Detect which cell encompasses the target text, then output its [X, Y] center coordinate. 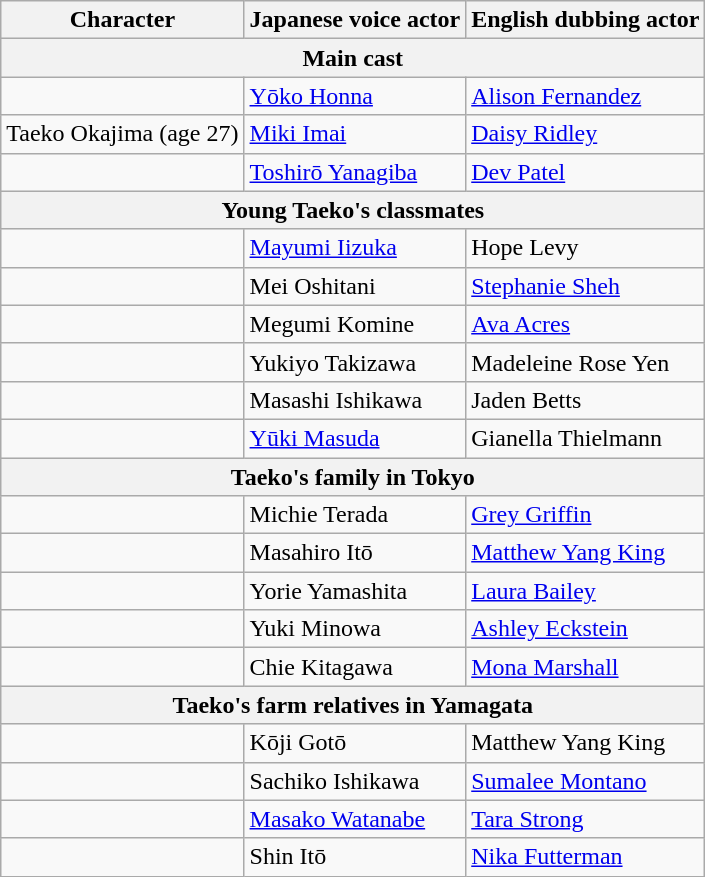
Masahiro Itō [355, 553]
Jaden Betts [586, 400]
Alison Fernandez [586, 96]
Mei Oshitani [355, 286]
Tara Strong [586, 819]
Stephanie Sheh [586, 286]
Grey Griffin [586, 515]
Yūki Masuda [355, 438]
Chie Kitagawa [355, 667]
Taeko's farm relatives in Yamagata [353, 705]
Masashi Ishikawa [355, 400]
Dev Patel [586, 172]
Toshirō Yanagiba [355, 172]
Yukiyo Takizawa [355, 362]
Laura Bailey [586, 591]
Sumalee Montano [586, 781]
Yuki Minowa [355, 629]
Taeko Okajima (age 27) [122, 134]
Madeleine Rose Yen [586, 362]
Mona Marshall [586, 667]
Daisy Ridley [586, 134]
Kōji Gotō [355, 743]
Sachiko Ishikawa [355, 781]
Hope Levy [586, 248]
Nika Futterman [586, 857]
English dubbing actor [586, 20]
Miki Imai [355, 134]
Yorie Yamashita [355, 591]
Mayumi Iizuka [355, 248]
Ava Acres [586, 324]
Masako Watanabe [355, 819]
Young Taeko's classmates [353, 210]
Character [122, 20]
Japanese voice actor [355, 20]
Yōko Honna [355, 96]
Ashley Eckstein [586, 629]
Taeko's family in Tokyo [353, 477]
Michie Terada [355, 515]
Main cast [353, 58]
Gianella Thielmann [586, 438]
Shin Itō [355, 857]
Megumi Komine [355, 324]
